Return the [x, y] coordinate for the center point of the cell that contains the specified text.  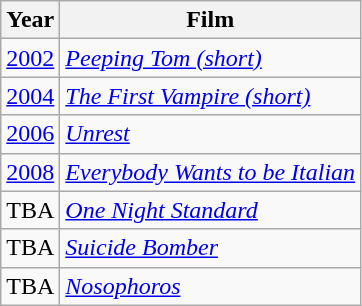
Peeping Tom (short) [210, 58]
The First Vampire (short) [210, 96]
Nosophoros [210, 286]
Unrest [210, 134]
One Night Standard [210, 210]
Year [30, 20]
Suicide Bomber [210, 248]
2004 [30, 96]
2002 [30, 58]
Everybody Wants to be Italian [210, 172]
2008 [30, 172]
Film [210, 20]
2006 [30, 134]
